Determine the [X, Y] coordinate at the center of the cell enclosing the given text.  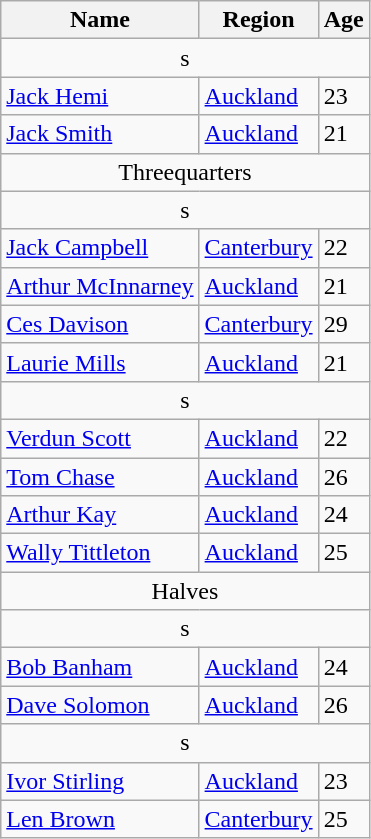
Jack Campbell [100, 248]
Arthur McInnarney [100, 286]
Region [258, 20]
Wally Tittleton [100, 553]
Halves [185, 591]
29 [344, 324]
Dave Solomon [100, 705]
Threequarters [185, 172]
Age [344, 20]
Len Brown [100, 819]
Name [100, 20]
Arthur Kay [100, 515]
Jack Smith [100, 134]
Jack Hemi [100, 96]
Verdun Scott [100, 438]
Ivor Stirling [100, 781]
Laurie Mills [100, 362]
Ces Davison [100, 324]
Tom Chase [100, 477]
Bob Banham [100, 667]
